For the text-containing cell, return its midpoint in (X, Y) coordinate format. 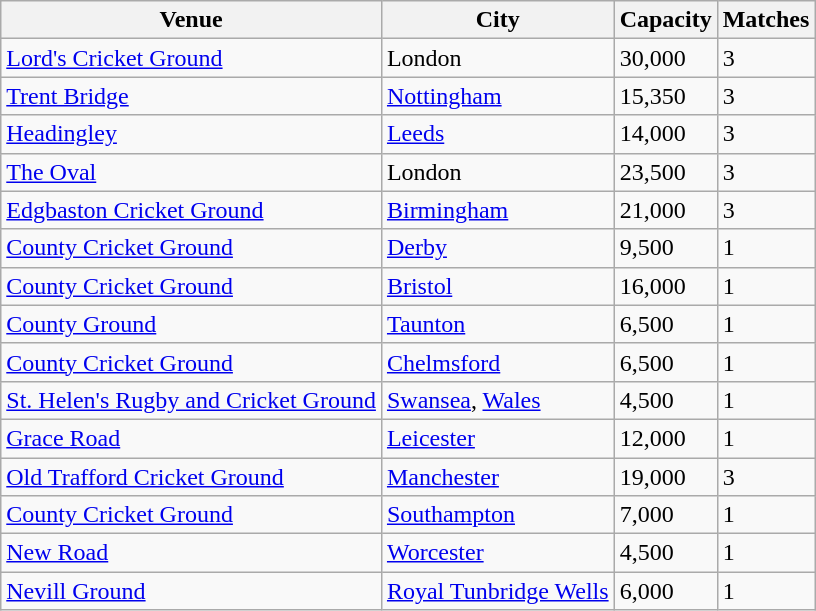
19,000 (666, 477)
Nottingham (498, 96)
St. Helen's Rugby and Cricket Ground (192, 400)
Lord's Cricket Ground (192, 58)
Birmingham (498, 210)
14,000 (666, 134)
6,000 (666, 591)
Old Trafford Cricket Ground (192, 477)
7,000 (666, 515)
23,500 (666, 172)
Swansea, Wales (498, 400)
Capacity (666, 20)
9,500 (666, 248)
Nevill Ground (192, 591)
Taunton (498, 324)
Headingley (192, 134)
Chelmsford (498, 362)
Manchester (498, 477)
Leicester (498, 438)
Worcester (498, 553)
30,000 (666, 58)
12,000 (666, 438)
Southampton (498, 515)
Grace Road (192, 438)
Matches (766, 20)
21,000 (666, 210)
16,000 (666, 286)
County Ground (192, 324)
Royal Tunbridge Wells (498, 591)
New Road (192, 553)
Trent Bridge (192, 96)
Bristol (498, 286)
Derby (498, 248)
Venue (192, 20)
City (498, 20)
The Oval (192, 172)
15,350 (666, 96)
Edgbaston Cricket Ground (192, 210)
Leeds (498, 134)
